Output the (x, y) coordinate of the center of the cell containing the given text.  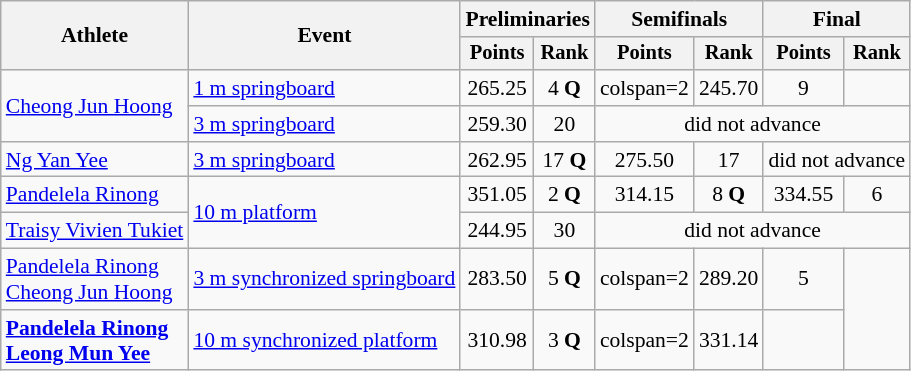
9 (803, 88)
Pandelela Rinong (95, 195)
Ng Yan Yee (95, 160)
289.20 (728, 280)
Pandelela RinongCheong Jun Hoong (95, 280)
17 Q (564, 160)
283.50 (497, 280)
Semifinals (680, 19)
20 (564, 124)
265.25 (497, 88)
259.30 (497, 124)
Event (324, 36)
3 m synchronized springboard (324, 280)
3 Q (564, 340)
262.95 (497, 160)
6 (878, 195)
8 Q (728, 195)
Cheong Jun Hoong (95, 106)
331.14 (728, 340)
245.70 (728, 88)
1 m springboard (324, 88)
Athlete (95, 36)
314.15 (644, 195)
10 m synchronized platform (324, 340)
244.95 (497, 231)
Traisy Vivien Tukiet (95, 231)
Pandelela RinongLeong Mun Yee (95, 340)
4 Q (564, 88)
5 (803, 280)
2 Q (564, 195)
10 m platform (324, 212)
310.98 (497, 340)
Final (836, 19)
Preliminaries (527, 19)
275.50 (644, 160)
334.55 (803, 195)
5 Q (564, 280)
17 (728, 160)
351.05 (497, 195)
30 (564, 231)
